Detect which cell encompasses the target text, then output its (x, y) center coordinate. 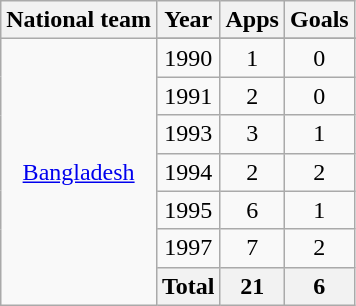
7 (252, 248)
3 (252, 134)
National team (79, 20)
1994 (188, 172)
1993 (188, 134)
1990 (188, 58)
1997 (188, 248)
Year (188, 20)
1991 (188, 96)
Total (188, 286)
Apps (252, 20)
Bangladesh (79, 172)
Goals (319, 20)
1995 (188, 210)
21 (252, 286)
